Output the [X, Y] coordinate of the center of the cell containing the given text.  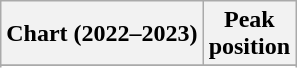
Chart (2022–2023) [102, 34]
Peakposition [249, 34]
